Detect which cell encompasses the target text, then output its (x, y) center coordinate. 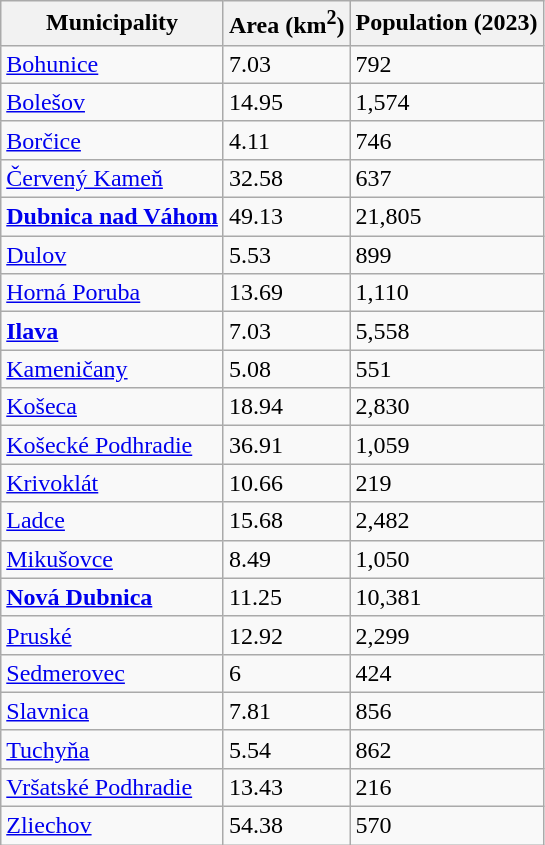
Sedmerovec (112, 673)
54.38 (286, 826)
Horná Poruba (112, 293)
1,574 (446, 102)
2,482 (446, 521)
551 (446, 369)
5.53 (286, 255)
Mikušovce (112, 559)
Vršatské Podhradie (112, 787)
2,830 (446, 407)
862 (446, 749)
219 (446, 483)
Area (km2) (286, 24)
5.08 (286, 369)
5.54 (286, 749)
Borčice (112, 140)
Dulov (112, 255)
Dubnica nad Váhom (112, 217)
10.66 (286, 483)
Zliechov (112, 826)
7.81 (286, 711)
12.92 (286, 635)
10,381 (446, 597)
15.68 (286, 521)
2,299 (446, 635)
792 (446, 64)
1,050 (446, 559)
216 (446, 787)
8.49 (286, 559)
1,059 (446, 445)
Slavnica (112, 711)
32.58 (286, 178)
49.13 (286, 217)
Ilava (112, 331)
5,558 (446, 331)
Nová Dubnica (112, 597)
637 (446, 178)
570 (446, 826)
11.25 (286, 597)
21,805 (446, 217)
424 (446, 673)
Population (2023) (446, 24)
14.95 (286, 102)
Bolešov (112, 102)
856 (446, 711)
18.94 (286, 407)
Košecké Podhradie (112, 445)
899 (446, 255)
Bohunice (112, 64)
Červený Kameň (112, 178)
Ladce (112, 521)
4.11 (286, 140)
36.91 (286, 445)
13.69 (286, 293)
Municipality (112, 24)
Košeca (112, 407)
13.43 (286, 787)
6 (286, 673)
1,110 (446, 293)
Kameničany (112, 369)
746 (446, 140)
Krivoklát (112, 483)
Tuchyňa (112, 749)
Pruské (112, 635)
